Identify which cell holds the provided text, then report its (x, y) central coordinate. 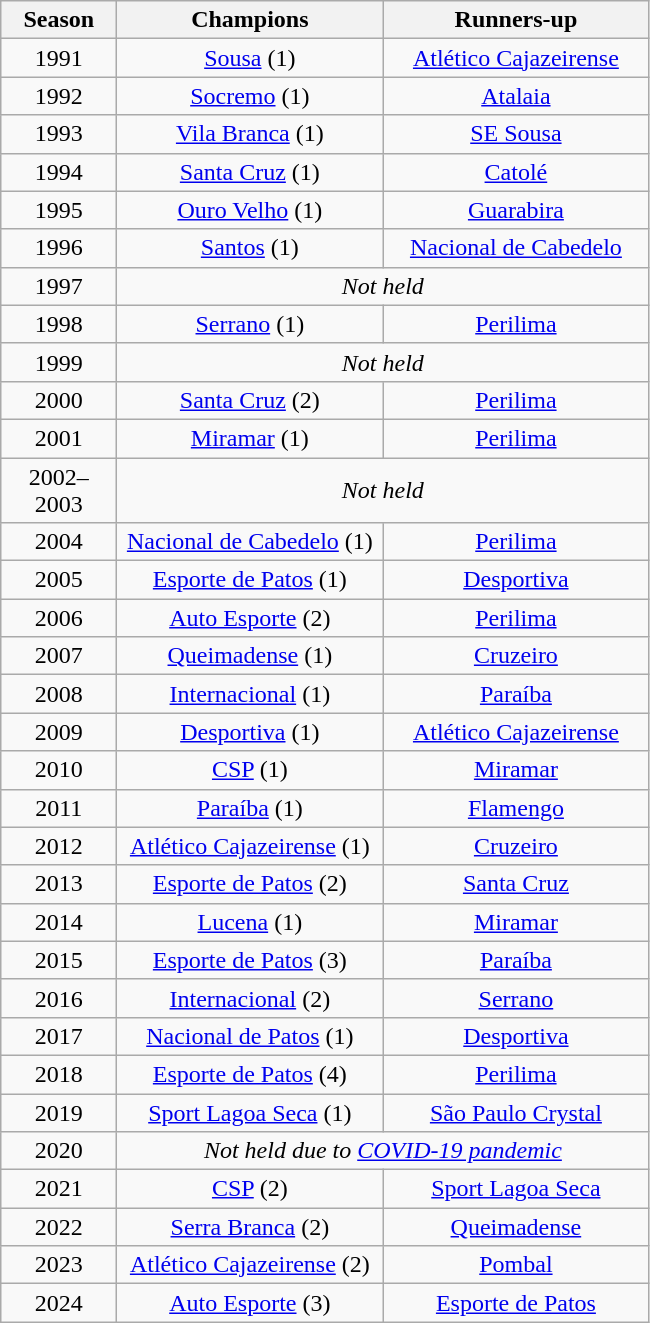
2012 (59, 846)
2008 (59, 694)
2021 (59, 1189)
CSP (2) (250, 1189)
Serrano (1) (250, 324)
1998 (59, 324)
Sport Lagoa Seca (516, 1189)
Lucena (1) (250, 922)
2018 (59, 1074)
2022 (59, 1227)
Socremo (1) (250, 96)
Santa Cruz (516, 884)
Esporte de Patos (3) (250, 960)
Internacional (2) (250, 998)
2023 (59, 1265)
2006 (59, 618)
Queimadense (1) (250, 656)
Nacional de Cabedelo (1) (250, 542)
São Paulo Crystal (516, 1113)
1994 (59, 172)
1995 (59, 210)
Vila Branca (1) (250, 134)
Atalaia (516, 96)
CSP (1) (250, 770)
Runners-up (516, 20)
2013 (59, 884)
Pombal (516, 1265)
Not held due to COVID-19 pandemic (383, 1151)
Esporte de Patos (1) (250, 580)
2019 (59, 1113)
2002–2003 (59, 490)
1993 (59, 134)
2005 (59, 580)
Santos (1) (250, 248)
Nacional de Patos (1) (250, 1036)
1996 (59, 248)
Serra Branca (2) (250, 1227)
2010 (59, 770)
2017 (59, 1036)
1992 (59, 96)
Guarabira (516, 210)
2024 (59, 1303)
Desportiva (1) (250, 732)
2000 (59, 400)
Esporte de Patos (2) (250, 884)
2014 (59, 922)
Auto Esporte (2) (250, 618)
1999 (59, 362)
Paraíba (1) (250, 808)
Catolé (516, 172)
2001 (59, 438)
2007 (59, 656)
2016 (59, 998)
Sport Lagoa Seca (1) (250, 1113)
Season (59, 20)
2020 (59, 1151)
Miramar (1) (250, 438)
SE Sousa (516, 134)
2015 (59, 960)
2009 (59, 732)
Champions (250, 20)
2004 (59, 542)
Nacional de Cabedelo (516, 248)
Santa Cruz (1) (250, 172)
Ouro Velho (1) (250, 210)
1991 (59, 58)
Internacional (1) (250, 694)
Serrano (516, 998)
Auto Esporte (3) (250, 1303)
Esporte de Patos (4) (250, 1074)
Sousa (1) (250, 58)
Queimadense (516, 1227)
1997 (59, 286)
Flamengo (516, 808)
Atlético Cajazeirense (2) (250, 1265)
Esporte de Patos (516, 1303)
Santa Cruz (2) (250, 400)
Atlético Cajazeirense (1) (250, 846)
2011 (59, 808)
